Find where the given text appears and provide that cell's center as (X, Y) coordinate. 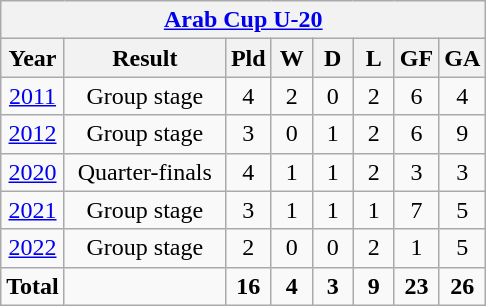
16 (248, 286)
Result (144, 58)
2012 (33, 134)
2011 (33, 96)
L (374, 58)
Arab Cup U-20 (244, 20)
GA (462, 58)
Year (33, 58)
23 (416, 286)
Pld (248, 58)
2020 (33, 172)
Total (33, 286)
2021 (33, 210)
2022 (33, 248)
W (292, 58)
D (332, 58)
Quarter-finals (144, 172)
GF (416, 58)
26 (462, 286)
7 (416, 210)
